Capture the cell that displays the provided text and extract its (X, Y) central coordinate. 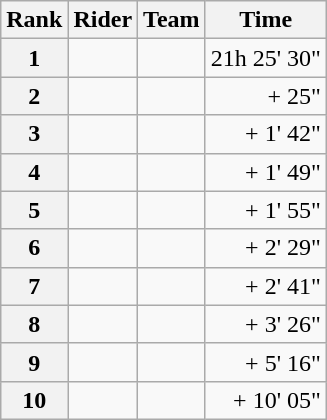
+ 3' 26" (266, 324)
1 (34, 58)
+ 2' 41" (266, 286)
Rank (34, 20)
9 (34, 362)
10 (34, 400)
+ 5' 16" (266, 362)
5 (34, 210)
21h 25' 30" (266, 58)
2 (34, 96)
Team (172, 20)
+ 1' 55" (266, 210)
Time (266, 20)
4 (34, 172)
3 (34, 134)
+ 1' 49" (266, 172)
+ 10' 05" (266, 400)
8 (34, 324)
Rider (103, 20)
+ 2' 29" (266, 248)
+ 25" (266, 96)
7 (34, 286)
+ 1' 42" (266, 134)
6 (34, 248)
